Detect which cell encompasses the target text, then output its [X, Y] center coordinate. 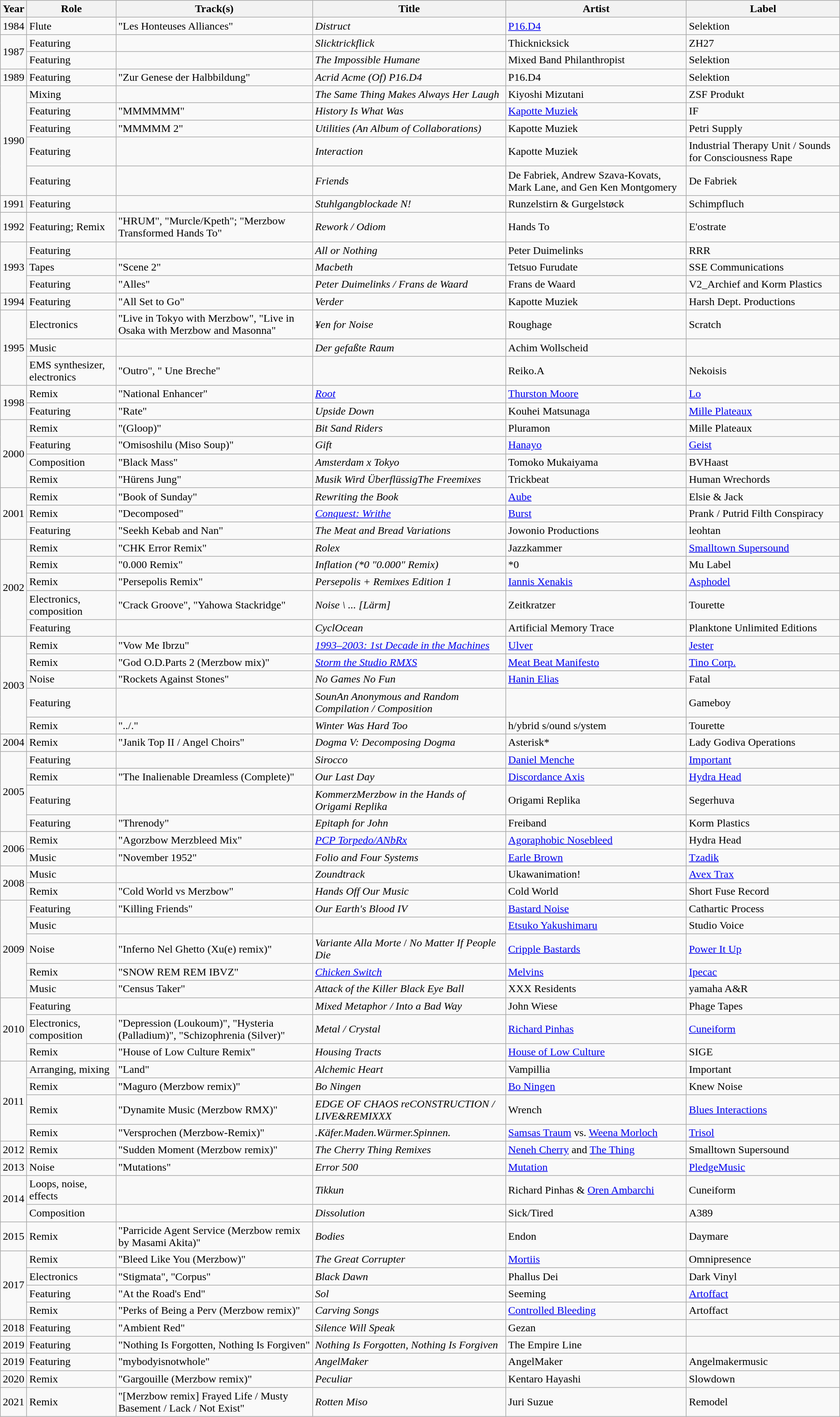
All or Nothing [409, 250]
Neneh Cherry and The Thing [596, 1150]
2021 [13, 1402]
"Hürens Jung" [214, 479]
Phallus Dei [596, 1277]
ZH27 [763, 43]
"Agorzbow Merzbleed Mix" [214, 840]
"Vow Me Ibrzu" [214, 645]
1987 [13, 52]
Conquest: Writhe [409, 513]
Friends [409, 180]
"At the Road's End" [214, 1294]
Storm the Studio RMXS [409, 662]
Macbeth [409, 267]
Stuhlgangblockade N! [409, 204]
Utilities (An Album of Collaborations) [409, 128]
"CHK Error Remix" [214, 548]
SSE Communications [763, 267]
Tapes [71, 267]
Featuring; Remix [71, 227]
Ipecac [763, 972]
Elsie & Jack [763, 496]
Label [763, 9]
Mortiis [596, 1260]
Tzadik [763, 857]
Kiyoshi Mizutani [596, 94]
"Les Honteuses Alliances" [214, 26]
Title [409, 9]
Loops, noise, effects [71, 1190]
Winter Was Hard Too [409, 726]
Artificial Memory Trace [596, 628]
Bodies [409, 1237]
A389 [763, 1213]
Zoundtrack [409, 875]
"MMMMM 2" [214, 128]
"Dynamite Music (Merzbow RMX)" [214, 1109]
House of Low Culture [596, 1052]
"Black Mass" [214, 462]
1989 [13, 77]
"Versprochen (Merzbow-Remix)" [214, 1133]
Richard Pinhas [596, 1029]
Gezan [596, 1328]
2006 [13, 848]
Dissolution [409, 1213]
1993 [13, 267]
Discordance Axis [596, 777]
¥en for Noise [409, 325]
Mutation [596, 1167]
Hands Off Our Music [409, 892]
Frans de Waard [596, 284]
h/ybrid s/ound s/ystem [596, 726]
Root [409, 394]
"Sudden Moment (Merzbow remix)" [214, 1150]
Samsas Traum vs. Weena Morloch [596, 1133]
1994 [13, 302]
Remodel [763, 1402]
1998 [13, 402]
2005 [13, 792]
Asterisk* [596, 743]
"Persepolis Remix" [214, 582]
The Meat and Bread Variations [409, 530]
"Outro", " Une Breche" [214, 371]
Mu Label [763, 565]
"Rockets Against Stones" [214, 679]
1990 [13, 140]
Seeming [596, 1294]
Aube [596, 496]
2014 [13, 1199]
IF [763, 111]
"House of Low Culture Remix" [214, 1052]
leohtan [763, 530]
Sol [409, 1294]
"HRUM", "Murcle/Kpeth"; "Merzbow Transformed Hands To" [214, 227]
Runzelstirn & Gurgelstøck [596, 204]
"Crack Groove", "Yahowa Stackridge" [214, 605]
XXX Residents [596, 989]
Jowonio Productions [596, 530]
Bastard Noise [596, 909]
Jester [763, 645]
Studio Voice [763, 926]
The Impossible Humane [409, 60]
"Zur Genese der Halbbildung" [214, 77]
"../." [214, 726]
BVHaast [763, 462]
Fatal [763, 679]
Silence Will Speak [409, 1328]
"Inferno Nel Ghetto (Xu(e) remix)" [214, 949]
Schimpfluch [763, 204]
"Mutations" [214, 1167]
Blues Interactions [763, 1109]
Freiband [596, 823]
Trisol [763, 1133]
Slicktrickflick [409, 43]
2003 [13, 686]
Slowdown [763, 1379]
Harsh Dept. Productions [763, 302]
Jazzkammer [596, 548]
1992 [13, 227]
2013 [13, 1167]
"All Set to Go" [214, 302]
Trickbeat [596, 479]
Inflation (*0 "0.000" Remix) [409, 565]
Epitaph for John [409, 823]
"Nothing Is Forgotten, Nothing Is Forgiven" [214, 1345]
Kentaro Hayashi [596, 1379]
"Killing Friends" [214, 909]
Housing Tracts [409, 1052]
PCP Torpedo/ANbRx [409, 840]
Nekoisis [763, 371]
2015 [13, 1237]
Human Wrechords [763, 479]
Peter Duimelinks / Frans de Waard [409, 284]
"MMMMMM" [214, 111]
Etsuko Yakushimaru [596, 926]
"Alles" [214, 284]
Tomoko Mukaiyama [596, 462]
Dogma V: Decomposing Dogma [409, 743]
No Games No Fun [409, 679]
Zeitkratzer [596, 605]
SounAn Anonymous and Random Compilation / Composition [409, 703]
Lo [763, 394]
Artist [596, 9]
Tino Corp. [763, 662]
Industrial Therapy Unit / Sounds for Consciousness Rape [763, 152]
"Live in Tokyo with Merzbow", "Live in Osaka with Merzbow and Masonna" [214, 325]
"God O.D.Parts 2 (Merzbow mix)" [214, 662]
EMS synthesizer, electronics [71, 371]
Roughage [596, 325]
Flute [71, 26]
2002 [13, 588]
De Fabriek [763, 180]
Peculiar [409, 1379]
*0 [596, 565]
Lady Godiva Operations [763, 743]
"Decomposed" [214, 513]
Verder [409, 302]
Arranging, mixing [71, 1069]
Gift [409, 445]
Richard Pinhas & Oren Ambarchi [596, 1190]
Controlled Bleeding [596, 1311]
Dark Vinyl [763, 1277]
Juri Suzue [596, 1402]
Amsterdam x Tokyo [409, 462]
Meat Beat Manifesto [596, 662]
History Is What Was [409, 111]
Burst [596, 513]
Error 500 [409, 1167]
Mixed Band Philanthropist [596, 60]
Origami Replika [596, 800]
"Census Taker" [214, 989]
Year [13, 9]
"0.000 Remix" [214, 565]
Power It Up [763, 949]
2018 [13, 1328]
Scratch [763, 325]
"Parricide Agent Service (Merzbow remix by Masami Akita)" [214, 1237]
Our Last Day [409, 777]
Omnipresence [763, 1260]
"Threnody" [214, 823]
Gameboy [763, 703]
PledgeMusic [763, 1167]
Agoraphobic Nosebleed [596, 840]
Upside Down [409, 411]
Tetsuo Furudate [596, 267]
Geist [763, 445]
The Same Thing Makes Always Her Laugh [409, 94]
Hanayo [596, 445]
1991 [13, 204]
2017 [13, 1285]
2000 [13, 454]
Hanin Elias [596, 679]
Daniel Menche [596, 760]
Ukawanimation! [596, 875]
Vampillia [596, 1069]
Angelmakermusic [763, 1362]
EDGE OF CHAOS reCONSTRUCTION / LIVE&REMIXXX [409, 1109]
Wrench [596, 1109]
Alchemic Heart [409, 1069]
"Perks of Being a Perv (Merzbow remix)" [214, 1311]
KommerzMerzbow in the Hands of Origami Replika [409, 800]
Attack of the Killer Black Eye Ball [409, 989]
"Maguro (Merzbow remix)" [214, 1086]
Rolex [409, 548]
2001 [13, 513]
The Great Corrupter [409, 1260]
Black Dawn [409, 1277]
CyclOcean [409, 628]
1993–2003: 1st Decade in the Machines [409, 645]
"(Gloop)" [214, 428]
Kouhei Matsunaga [596, 411]
V2_Archief and Korm Plastics [763, 284]
Carving Songs [409, 1311]
Knew Noise [763, 1086]
Nothing Is Forgotten, Nothing Is Forgiven [409, 1345]
1995 [13, 348]
Petri Supply [763, 128]
Tikkun [409, 1190]
Our Earth's Blood IV [409, 909]
Rewriting the Book [409, 496]
Ulver [596, 645]
E'ostrate [763, 227]
RRR [763, 250]
1984 [13, 26]
Sick/Tired [596, 1213]
2020 [13, 1379]
2011 [13, 1101]
De Fabriek, Andrew Szava-Kovats, Mark Lane, and Gen Ken Montgomery [596, 180]
Cripple Bastards [596, 949]
"November 1952" [214, 857]
Endon [596, 1237]
Korm Plastics [763, 823]
Metal / Crystal [409, 1029]
"Seekh Kebab and Nan" [214, 530]
"Depression (Loukoum)", "Hysteria (Palladium)", "Schizophrenia (Silver)" [214, 1029]
The Empire Line [596, 1345]
Mixing [71, 94]
"Land" [214, 1069]
SIGE [763, 1052]
Noise \ ... [Lärm] [409, 605]
Phage Tapes [763, 1006]
2004 [13, 743]
Daymare [763, 1237]
John Wiese [596, 1006]
"mybodyisnotwhole" [214, 1362]
Rework / Odiom [409, 227]
Persepolis + Remixes Edition 1 [409, 582]
Avex Trax [763, 875]
Musik Wird ÜberflüssigThe Freemixes [409, 479]
Cold World [596, 892]
"[Merzbow remix] Frayed Life / Musty Basement / Lack / Not Exist" [214, 1402]
Thurston Moore [596, 394]
Iannis Xenakis [596, 582]
"Gargouille (Merzbow remix)" [214, 1379]
2008 [13, 883]
"Rate" [214, 411]
Der gefaßte Raum [409, 348]
Asphodel [763, 582]
Segerhuva [763, 800]
Interaction [409, 152]
"Scene 2" [214, 267]
Earle Brown [596, 857]
The Cherry Thing Remixes [409, 1150]
Hands To [596, 227]
2009 [13, 949]
"SNOW REM REM IBVZ" [214, 972]
Cathartic Process [763, 909]
Peter Duimelinks [596, 250]
"Ambient Red" [214, 1328]
"Janik Top II / Angel Choirs" [214, 743]
Achim Wollscheid [596, 348]
2012 [13, 1150]
Prank / Putrid Filth Conspiracy [763, 513]
"Stigmata", "Corpus" [214, 1277]
Sirocco [409, 760]
Track(s) [214, 9]
Acrid Acme (Of) P16.D4 [409, 77]
yamaha A&R [763, 989]
Chicken Switch [409, 972]
"Book of Sunday" [214, 496]
Bit Sand Riders [409, 428]
Role [71, 9]
Short Fuse Record [763, 892]
Mixed Metaphor / Into a Bad Way [409, 1006]
"Cold World vs Merzbow" [214, 892]
Pluramon [596, 428]
"Bleed Like You (Merzbow)" [214, 1260]
Melvins [596, 972]
"The Inalienable Dreamless (Complete)" [214, 777]
"National Enhancer" [214, 394]
2010 [13, 1029]
"Omisoshilu (Miso Soup)" [214, 445]
Rotten Miso [409, 1402]
Thicknicksick [596, 43]
.Käfer.Maden.Würmer.Spinnen. [409, 1133]
Distruct [409, 26]
Planktone Unlimited Editions [763, 628]
ZSF Produkt [763, 94]
Variante Alla Morte / No Matter If People Die [409, 949]
Reiko.A [596, 371]
Folio and Four Systems [409, 857]
